Search for the cell housing the specified text and yield its [x, y] center coordinate. 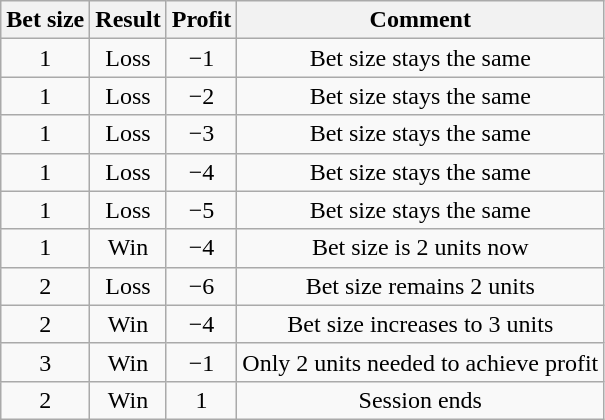
Bet size increases to 3 units [420, 324]
Bet size remains 2 units [420, 286]
Profit [202, 20]
3 [46, 362]
Bet size [46, 20]
−5 [202, 210]
Comment [420, 20]
−6 [202, 286]
Bet size is 2 units now [420, 248]
Result [128, 20]
Only 2 units needed to achieve profit [420, 362]
−2 [202, 96]
Session ends [420, 400]
−3 [202, 134]
